Find where the given text appears and provide that cell's center as (x, y) coordinate. 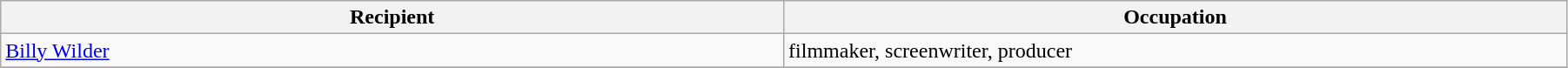
Occupation (1176, 17)
filmmaker, screenwriter, producer (1176, 51)
Billy Wilder (392, 51)
Recipient (392, 17)
